Identify which cell holds the provided text, then report its [x, y] central coordinate. 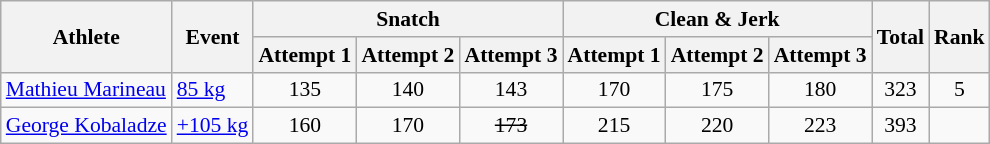
135 [304, 90]
Total [900, 36]
George Kobaladze [86, 126]
85 kg [213, 90]
143 [510, 90]
323 [900, 90]
Snatch [408, 19]
180 [820, 90]
Mathieu Marineau [86, 90]
173 [510, 126]
220 [718, 126]
215 [614, 126]
5 [960, 90]
160 [304, 126]
175 [718, 90]
Clean & Jerk [718, 19]
+105 kg [213, 126]
140 [408, 90]
Event [213, 36]
393 [900, 126]
Athlete [86, 36]
Rank [960, 36]
223 [820, 126]
